Provide the [X, Y] coordinate of the cell's center where the given text is located.  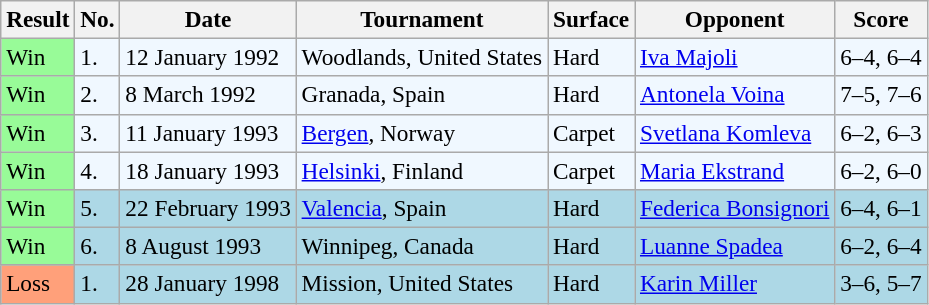
11 January 1993 [208, 133]
Woodlands, United States [422, 57]
7–5, 7–6 [881, 95]
Winnipeg, Canada [422, 246]
Mission, United States [422, 284]
Date [208, 19]
2. [98, 95]
6–2, 6–4 [881, 246]
6–4, 6–4 [881, 57]
6–2, 6–3 [881, 133]
12 January 1992 [208, 57]
Luanne Spadea [735, 246]
Granada, Spain [422, 95]
6. [98, 246]
Result [38, 19]
Federica Bonsignori [735, 208]
Karin Miller [735, 284]
Tournament [422, 19]
Opponent [735, 19]
18 January 1993 [208, 170]
4. [98, 170]
Svetlana Komleva [735, 133]
Score [881, 19]
Valencia, Spain [422, 208]
8 March 1992 [208, 95]
8 August 1993 [208, 246]
Surface [592, 19]
5. [98, 208]
3. [98, 133]
22 February 1993 [208, 208]
6–4, 6–1 [881, 208]
Helsinki, Finland [422, 170]
Loss [38, 284]
Antonela Voina [735, 95]
28 January 1998 [208, 284]
Maria Ekstrand [735, 170]
Iva Majoli [735, 57]
3–6, 5–7 [881, 284]
Bergen, Norway [422, 133]
No. [98, 19]
6–2, 6–0 [881, 170]
